Scan for the cell matching the given text and deliver its (x, y) coordinate at center. 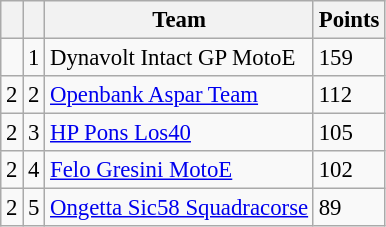
Team (180, 20)
HP Pons Los40 (180, 133)
3 (34, 133)
1 (34, 58)
89 (348, 208)
4 (34, 170)
105 (348, 133)
102 (348, 170)
Felo Gresini MotoE (180, 170)
112 (348, 95)
Ongetta Sic58 Squadracorse (180, 208)
Openbank Aspar Team (180, 95)
Dynavolt Intact GP MotoE (180, 58)
5 (34, 208)
159 (348, 58)
Points (348, 20)
